Return [x, y] of the center of cell containing provided text 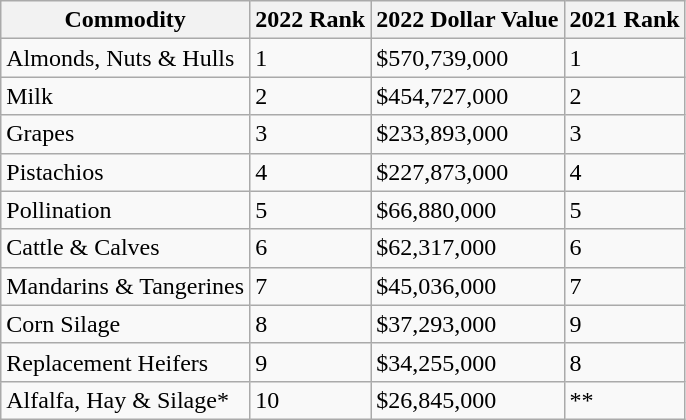
$34,255,000 [468, 362]
Almonds, Nuts & Hulls [126, 58]
Commodity [126, 20]
Grapes [126, 134]
$26,845,000 [468, 400]
$62,317,000 [468, 248]
Corn Silage [126, 324]
Alfalfa, Hay & Silage* [126, 400]
2021 Rank [624, 20]
Pollination [126, 210]
Milk [126, 96]
$66,880,000 [468, 210]
10 [310, 400]
Pistachios [126, 172]
Cattle & Calves [126, 248]
$570,739,000 [468, 58]
Replacement Heifers [126, 362]
$227,873,000 [468, 172]
$45,036,000 [468, 286]
** [624, 400]
2022 Rank [310, 20]
$454,727,000 [468, 96]
$233,893,000 [468, 134]
2022 Dollar Value [468, 20]
$37,293,000 [468, 324]
Mandarins & Tangerines [126, 286]
